Detect which cell encompasses the target text, then output its (x, y) center coordinate. 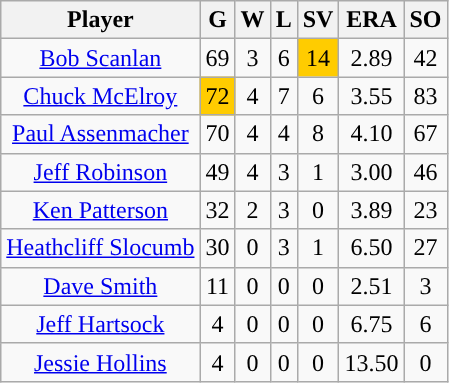
ERA (372, 20)
W (252, 20)
13.50 (372, 362)
49 (218, 172)
72 (218, 96)
11 (218, 286)
2 (252, 210)
Ken Patterson (100, 210)
23 (426, 210)
Chuck McElroy (100, 96)
G (218, 20)
30 (218, 248)
4.10 (372, 134)
L (284, 20)
Heathcliff Slocumb (100, 248)
SO (426, 20)
Player (100, 20)
46 (426, 172)
69 (218, 58)
2.89 (372, 58)
3.00 (372, 172)
2.51 (372, 286)
7 (284, 96)
Dave Smith (100, 286)
SV (318, 20)
6.50 (372, 248)
14 (318, 58)
83 (426, 96)
6.75 (372, 324)
Jeff Hartsock (100, 324)
8 (318, 134)
Jessie Hollins (100, 362)
Paul Assenmacher (100, 134)
3.89 (372, 210)
70 (218, 134)
27 (426, 248)
Jeff Robinson (100, 172)
Bob Scanlan (100, 58)
67 (426, 134)
32 (218, 210)
3.55 (372, 96)
42 (426, 58)
